Provide the [x, y] coordinate of the cell's center where the given text is located.  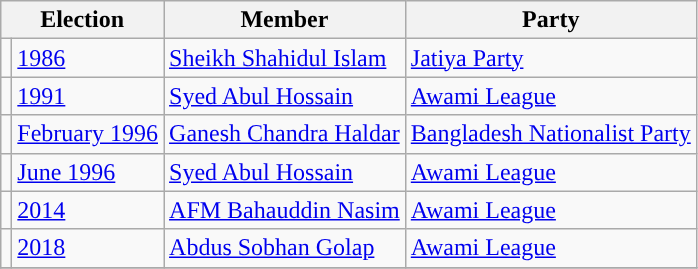
Ganesh Chandra Haldar [285, 134]
June 1996 [88, 172]
2018 [88, 248]
1991 [88, 96]
Abdus Sobhan Golap [285, 248]
Election [82, 20]
Sheikh Shahidul Islam [285, 58]
Jatiya Party [550, 58]
AFM Bahauddin Nasim [285, 210]
February 1996 [88, 134]
Member [285, 20]
1986 [88, 58]
Party [550, 20]
Bangladesh Nationalist Party [550, 134]
2014 [88, 210]
